Pinpoint the cell where the given text exists, returning its [X, Y] midpoint coordinate. 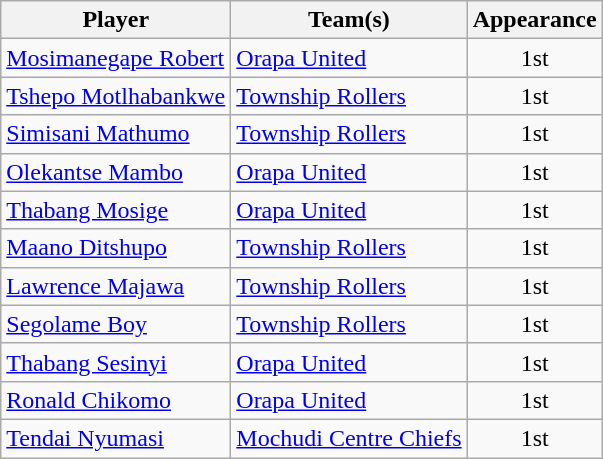
Team(s) [349, 20]
Thabang Mosige [116, 210]
Olekantse Mambo [116, 172]
Player [116, 20]
Tshepo Motlhabankwe [116, 96]
Thabang Sesinyi [116, 362]
Mochudi Centre Chiefs [349, 438]
Simisani Mathumo [116, 134]
Maano Ditshupo [116, 248]
Ronald Chikomo [116, 400]
Mosimanegape Robert [116, 58]
Lawrence Majawa [116, 286]
Segolame Boy [116, 324]
Appearance [534, 20]
Tendai Nyumasi [116, 438]
